Scan for the cell matching the given text and deliver its (X, Y) coordinate at center. 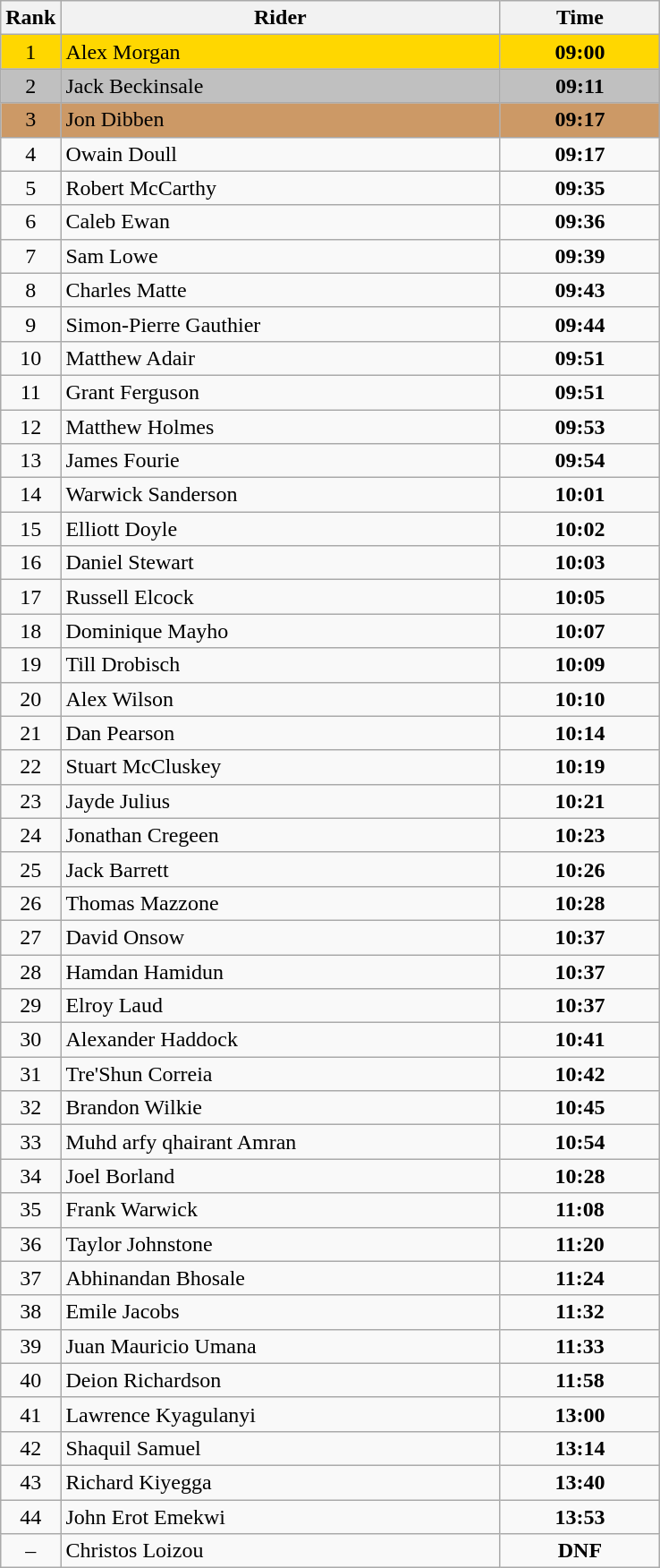
22 (30, 767)
3 (30, 120)
Emile Jacobs (281, 1312)
Matthew Adair (281, 358)
Rank (30, 18)
33 (30, 1142)
10:01 (580, 495)
DNF (580, 1551)
10:14 (580, 733)
11:24 (580, 1278)
Brandon Wilkie (281, 1108)
10:23 (580, 835)
Hamdan Hamidun (281, 971)
Joel Borland (281, 1176)
10:42 (580, 1074)
Sam Lowe (281, 256)
9 (30, 324)
20 (30, 699)
27 (30, 937)
18 (30, 631)
11 (30, 392)
Russell Elcock (281, 597)
Frank Warwick (281, 1210)
13 (30, 461)
10:45 (580, 1108)
09:53 (580, 427)
Taylor Johnstone (281, 1244)
Jonathan Cregeen (281, 835)
13:40 (580, 1482)
32 (30, 1108)
Caleb Ewan (281, 222)
7 (30, 256)
Stuart McCluskey (281, 767)
2 (30, 86)
19 (30, 665)
John Erot Emekwi (281, 1517)
09:39 (580, 256)
30 (30, 1040)
10:19 (580, 767)
40 (30, 1380)
Simon-Pierre Gauthier (281, 324)
10:21 (580, 801)
Robert McCarthy (281, 188)
16 (30, 563)
25 (30, 869)
38 (30, 1312)
10:02 (580, 529)
10:05 (580, 597)
10:10 (580, 699)
23 (30, 801)
Tre'Shun Correia (281, 1074)
28 (30, 971)
Abhinandan Bhosale (281, 1278)
Warwick Sanderson (281, 495)
Alexander Haddock (281, 1040)
Richard Kiyegga (281, 1482)
34 (30, 1176)
09:44 (580, 324)
Owain Doull (281, 154)
Time (580, 18)
– (30, 1551)
09:00 (580, 52)
10:07 (580, 631)
Jack Beckinsale (281, 86)
13:14 (580, 1448)
10:03 (580, 563)
Muhd arfy qhairant Amran (281, 1142)
09:54 (580, 461)
Dan Pearson (281, 733)
09:36 (580, 222)
8 (30, 290)
Dominique Mayho (281, 631)
24 (30, 835)
14 (30, 495)
David Onsow (281, 937)
Deion Richardson (281, 1380)
11:20 (580, 1244)
Alex Morgan (281, 52)
13:00 (580, 1414)
Charles Matte (281, 290)
Till Drobisch (281, 665)
10:41 (580, 1040)
Alex Wilson (281, 699)
31 (30, 1074)
29 (30, 1006)
39 (30, 1346)
Jayde Julius (281, 801)
41 (30, 1414)
17 (30, 597)
10:09 (580, 665)
09:43 (580, 290)
6 (30, 222)
10:26 (580, 869)
35 (30, 1210)
13:53 (580, 1517)
26 (30, 903)
Daniel Stewart (281, 563)
10:54 (580, 1142)
Jack Barrett (281, 869)
11:58 (580, 1380)
11:33 (580, 1346)
Lawrence Kyagulanyi (281, 1414)
5 (30, 188)
Juan Mauricio Umana (281, 1346)
Thomas Mazzone (281, 903)
37 (30, 1278)
Grant Ferguson (281, 392)
Elliott Doyle (281, 529)
Matthew Holmes (281, 427)
Christos Loizou (281, 1551)
09:11 (580, 86)
43 (30, 1482)
09:35 (580, 188)
4 (30, 154)
36 (30, 1244)
James Fourie (281, 461)
11:08 (580, 1210)
Elroy Laud (281, 1006)
10 (30, 358)
15 (30, 529)
Jon Dibben (281, 120)
21 (30, 733)
Shaquil Samuel (281, 1448)
Rider (281, 18)
44 (30, 1517)
12 (30, 427)
1 (30, 52)
11:32 (580, 1312)
42 (30, 1448)
